Search for the cell housing the specified text and yield its (X, Y) center coordinate. 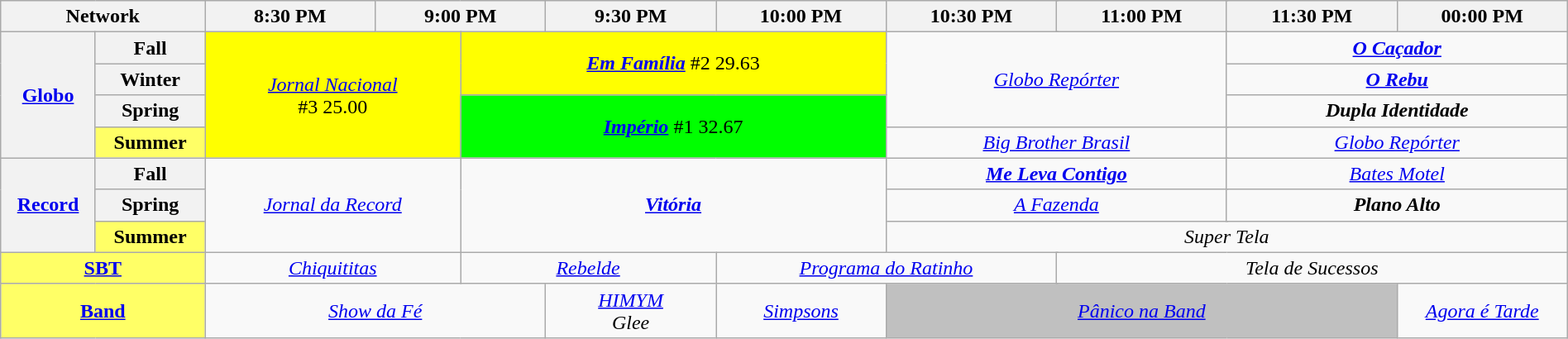
O Rebu (1397, 79)
Vitória (673, 205)
11:30 PM (1312, 17)
Império #1 32.67 (673, 127)
Programa do Ratinho (887, 268)
Dupla Identidade (1397, 111)
Winter (150, 79)
00:00 PM (1482, 17)
Jornal Nacional#3 25.00 (332, 95)
Super Tela (1226, 236)
Tela de Sucessos (1312, 268)
Em Família #2 29.63 (673, 64)
Me Leva Contigo (1056, 174)
O Caçador (1397, 48)
Show da Fé (375, 311)
Globo (48, 95)
9:00 PM (461, 17)
11:00 PM (1141, 17)
A Fazenda (1056, 205)
Bates Motel (1397, 174)
Simpsons (801, 311)
Agora é Tarde (1482, 311)
Rebelde (589, 268)
Chiquititas (332, 268)
Network (103, 17)
Plano Alto (1397, 205)
HIMYMGlee (631, 311)
8:30 PM (290, 17)
Pânico na Band (1141, 311)
10:00 PM (801, 17)
Jornal da Record (332, 205)
Big Brother Brasil (1056, 142)
Band (103, 311)
10:30 PM (971, 17)
Record (48, 205)
SBT (103, 268)
9:30 PM (631, 17)
